Detect which cell encompasses the target text, then output its (x, y) center coordinate. 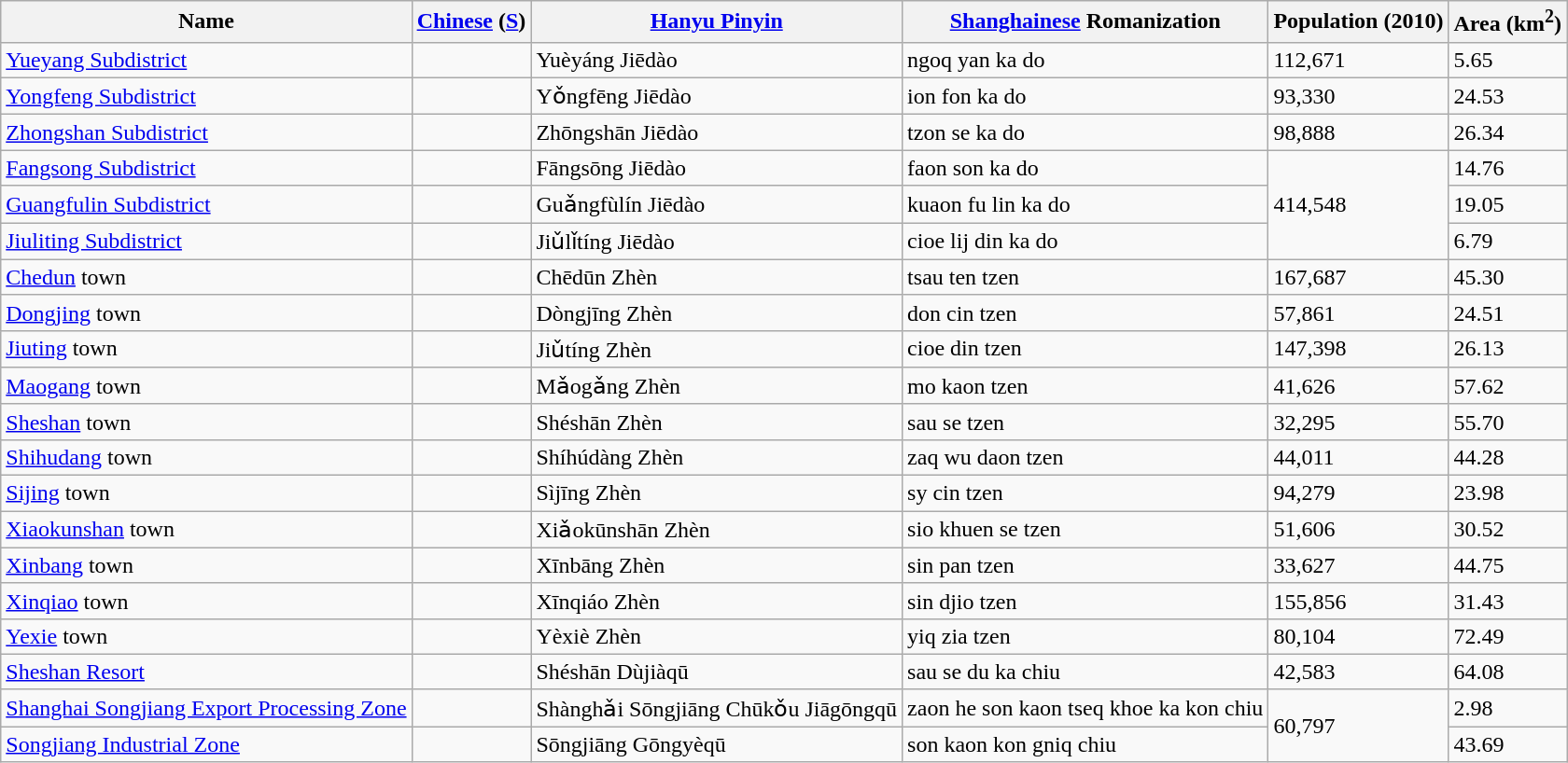
Chēdūn Zhèn (717, 277)
44.75 (1508, 565)
sin djio tzen (1085, 601)
31.43 (1508, 601)
Mǎogǎng Zhèn (717, 386)
Sōngjiāng Gōngyèqū (717, 744)
son kaon kon gniq chiu (1085, 744)
32,295 (1359, 422)
Chinese (S) (471, 22)
98,888 (1359, 132)
Shanghai Songjiang Export Processing Zone (206, 708)
26.34 (1508, 132)
Yongfeng Subdistrict (206, 96)
yiq zia tzen (1085, 636)
Shéshān Dùjiàqū (717, 672)
tzon se ka do (1085, 132)
Sheshan town (206, 422)
cioe din tzen (1085, 349)
2.98 (1508, 708)
Guǎngfùlín Jiēdào (717, 204)
Xīnbāng Zhèn (717, 565)
Shànghǎi Sōngjiāng Chūkǒu Jiāgōngqū (717, 708)
Xinbang town (206, 565)
43.69 (1508, 744)
Yèxiè Zhèn (717, 636)
Dòngjīng Zhèn (717, 312)
Shihudang town (206, 457)
147,398 (1359, 349)
Area (km2) (1508, 22)
Zhōngshān Jiēdào (717, 132)
30.52 (1508, 530)
Sijing town (206, 493)
26.13 (1508, 349)
Yǒngfēng Jiēdào (717, 96)
44,011 (1359, 457)
don cin tzen (1085, 312)
ngoq yan ka do (1085, 60)
Jiǔlǐtíng Jiēdào (717, 242)
Jiuliting Subdistrict (206, 242)
45.30 (1508, 277)
cioe lij din ka do (1085, 242)
sau se du ka chiu (1085, 672)
33,627 (1359, 565)
faon son ka do (1085, 168)
24.51 (1508, 312)
93,330 (1359, 96)
Yexie town (206, 636)
23.98 (1508, 493)
Maogang town (206, 386)
Xiaokunshan town (206, 530)
sy cin tzen (1085, 493)
Sheshan Resort (206, 672)
72.49 (1508, 636)
sin pan tzen (1085, 565)
414,548 (1359, 205)
60,797 (1359, 726)
Dongjing town (206, 312)
42,583 (1359, 672)
Xinqiao town (206, 601)
Guangfulin Subdistrict (206, 204)
51,606 (1359, 530)
Name (206, 22)
5.65 (1508, 60)
tsau ten tzen (1085, 277)
Shéshān Zhèn (717, 422)
Xīnqiáo Zhèn (717, 601)
Population (2010) (1359, 22)
24.53 (1508, 96)
Fangsong Subdistrict (206, 168)
80,104 (1359, 636)
112,671 (1359, 60)
Chedun town (206, 277)
Yuèyáng Jiēdào (717, 60)
Xiǎokūnshān Zhèn (717, 530)
55.70 (1508, 422)
6.79 (1508, 242)
kuaon fu lin ka do (1085, 204)
Hanyu Pinyin (717, 22)
Shanghainese Romanization (1085, 22)
Jiǔtíng Zhèn (717, 349)
94,279 (1359, 493)
44.28 (1508, 457)
57,861 (1359, 312)
167,687 (1359, 277)
Jiuting town (206, 349)
64.08 (1508, 672)
Yueyang Subdistrict (206, 60)
41,626 (1359, 386)
zaq wu daon tzen (1085, 457)
155,856 (1359, 601)
sau se tzen (1085, 422)
Zhongshan Subdistrict (206, 132)
Songjiang Industrial Zone (206, 744)
Sìjīng Zhèn (717, 493)
Fāngsōng Jiēdào (717, 168)
57.62 (1508, 386)
14.76 (1508, 168)
mo kaon tzen (1085, 386)
zaon he son kaon tseq khoe ka kon chiu (1085, 708)
sio khuen se tzen (1085, 530)
19.05 (1508, 204)
ion fon ka do (1085, 96)
Shíhúdàng Zhèn (717, 457)
